Capture the cell that displays the provided text and extract its [x, y] central coordinate. 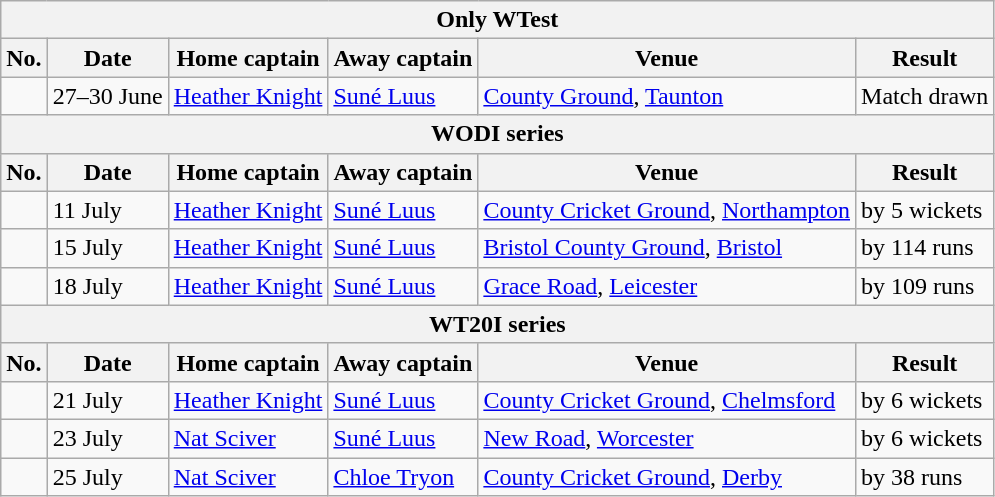
by 114 runs [925, 248]
27–30 June [108, 96]
21 July [108, 400]
25 July [108, 477]
18 July [108, 286]
New Road, Worcester [667, 438]
County Cricket Ground, Chelmsford [667, 400]
Chloe Tryon [403, 477]
County Ground, Taunton [667, 96]
23 July [108, 438]
Grace Road, Leicester [667, 286]
County Cricket Ground, Northampton [667, 210]
15 July [108, 248]
Only WTest [498, 20]
by 109 runs [925, 286]
by 5 wickets [925, 210]
County Cricket Ground, Derby [667, 477]
WT20I series [498, 324]
WODI series [498, 134]
Match drawn [925, 96]
Bristol County Ground, Bristol [667, 248]
11 July [108, 210]
by 38 runs [925, 477]
